Output the [x, y] coordinate of the center of the cell containing the given text.  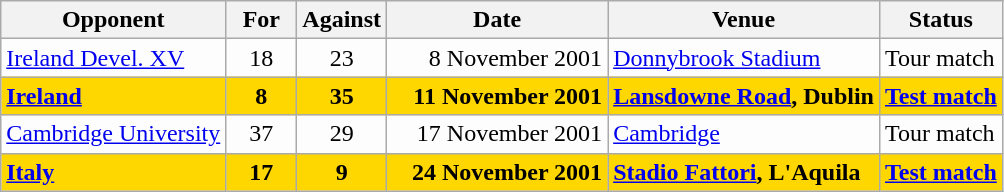
Donnybrook Stadium [744, 58]
Against [342, 20]
23 [342, 58]
Stadio Fattori, L'Aquila [744, 172]
9 [342, 172]
Venue [744, 20]
17 November 2001 [498, 134]
Ireland Devel. XV [114, 58]
Status [940, 20]
24 November 2001 [498, 172]
For [262, 20]
37 [262, 134]
8 November 2001 [498, 58]
17 [262, 172]
Cambridge University [114, 134]
Italy [114, 172]
Opponent [114, 20]
35 [342, 96]
Ireland [114, 96]
29 [342, 134]
11 November 2001 [498, 96]
Date [498, 20]
Cambridge [744, 134]
Lansdowne Road, Dublin [744, 96]
8 [262, 96]
18 [262, 58]
